Pinpoint the cell where the given text exists, returning its [X, Y] midpoint coordinate. 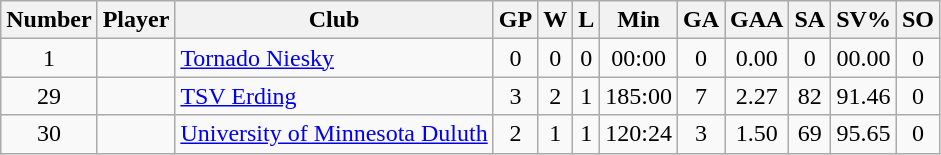
185:00 [639, 96]
120:24 [639, 134]
Number [49, 20]
GAA [757, 20]
1.50 [757, 134]
TSV Erding [334, 96]
GP [515, 20]
91.46 [864, 96]
7 [700, 96]
00:00 [639, 58]
95.65 [864, 134]
69 [810, 134]
00.00 [864, 58]
University of Minnesota Duluth [334, 134]
L [586, 20]
82 [810, 96]
Tornado Niesky [334, 58]
Club [334, 20]
SV% [864, 20]
Min [639, 20]
Player [136, 20]
30 [49, 134]
W [556, 20]
2.27 [757, 96]
SO [918, 20]
29 [49, 96]
0.00 [757, 58]
GA [700, 20]
SA [810, 20]
